Output the (X, Y) coordinate of the center of the cell containing the given text.  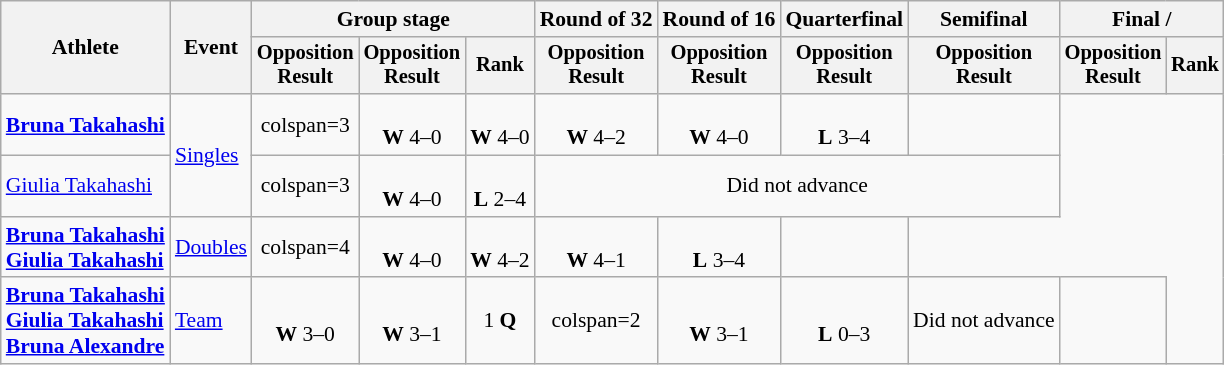
Semifinal (984, 19)
W 3–0 (306, 322)
Bruna TakahashiGiulia TakahashiBruna Alexandre (86, 322)
Singles (211, 155)
Group stage (394, 19)
Bruna TakahashiGiulia Takahashi (86, 248)
Round of 32 (596, 19)
Quarterfinal (844, 19)
colspan=2 (596, 322)
Athlete (86, 48)
Team (211, 322)
W 4–1 (596, 248)
Round of 16 (720, 19)
Bruna Takahashi (86, 124)
Doubles (211, 248)
Event (211, 48)
Final / (1142, 19)
1 Q (500, 322)
L 0–3 (844, 322)
colspan=4 (306, 248)
Giulia Takahashi (86, 186)
L 2–4 (500, 186)
